Output the [x, y] coordinate of the center of the cell containing the given text.  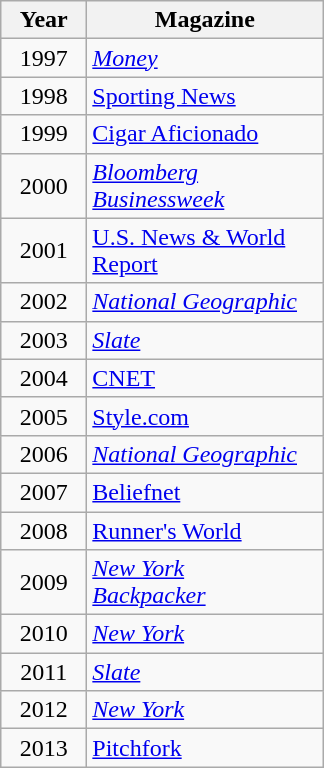
Cigar Aficionado [205, 134]
2009 [44, 582]
Runner's World [205, 531]
Money [205, 58]
2011 [44, 672]
2002 [44, 302]
2005 [44, 416]
Bloomberg Businessweek [205, 186]
2012 [44, 710]
2001 [44, 250]
2006 [44, 454]
2000 [44, 186]
U.S. News & World Report [205, 250]
New York Backpacker [205, 582]
Sporting News [205, 96]
CNET [205, 378]
Pitchfork [205, 748]
2007 [44, 492]
1997 [44, 58]
Year [44, 20]
Magazine [205, 20]
2008 [44, 531]
Beliefnet [205, 492]
1999 [44, 134]
1998 [44, 96]
2004 [44, 378]
Style.com [205, 416]
2013 [44, 748]
2003 [44, 340]
2010 [44, 634]
